Find where the given text appears and provide that cell's center as (x, y) coordinate. 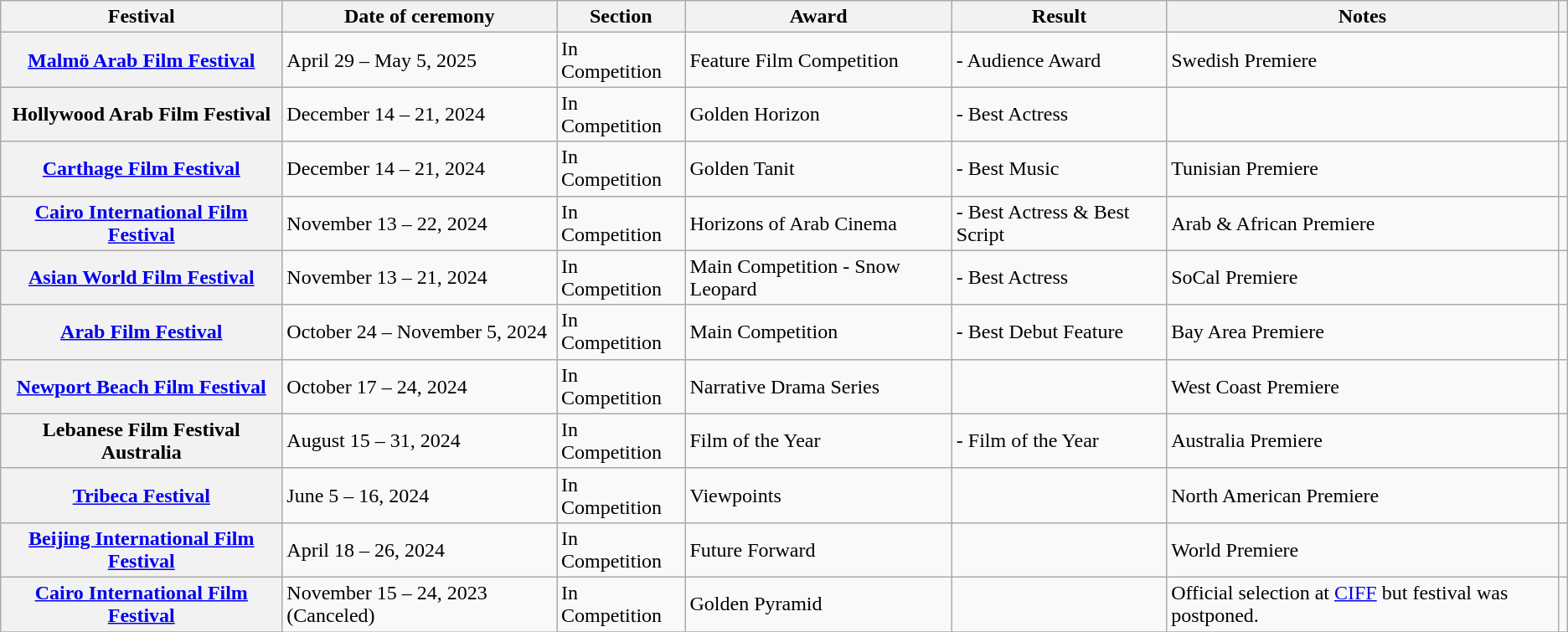
Australia Premiere (1362, 440)
Arab & African Premiere (1362, 223)
Golden Horizon (818, 114)
- Best Music (1059, 169)
Main Competition - Snow Leopard (818, 278)
Tunisian Premiere (1362, 169)
Golden Tanit (818, 169)
Lebanese Film Festival Australia (142, 440)
Award (818, 17)
Beijing International Film Festival (142, 549)
World Premiere (1362, 549)
Golden Pyramid (818, 604)
West Coast Premiere (1362, 387)
Malmö Arab Film Festival (142, 60)
North American Premiere (1362, 496)
Arab Film Festival (142, 331)
Swedish Premiere (1362, 60)
Hollywood Arab Film Festival (142, 114)
Carthage Film Festival (142, 169)
- Best Debut Feature (1059, 331)
Horizons of Arab Cinema (818, 223)
Result (1059, 17)
SoCal Premiere (1362, 278)
November 13 – 22, 2024 (420, 223)
April 18 – 26, 2024 (420, 549)
Main Competition (818, 331)
November 15 – 24, 2023 (Canceled) (420, 604)
Film of the Year (818, 440)
Date of ceremony (420, 17)
Bay Area Premiere (1362, 331)
- Best Actress & Best Script (1059, 223)
Festival (142, 17)
Feature Film Competition (818, 60)
November 13 – 21, 2024 (420, 278)
Narrative Drama Series (818, 387)
October 17 – 24, 2024 (420, 387)
Asian World Film Festival (142, 278)
- Film of the Year (1059, 440)
- Audience Award (1059, 60)
Tribeca Festival (142, 496)
June 5 – 16, 2024 (420, 496)
Section (622, 17)
April 29 – May 5, 2025 (420, 60)
Future Forward (818, 549)
October 24 – November 5, 2024 (420, 331)
Viewpoints (818, 496)
Notes (1362, 17)
Official selection at CIFF but festival was postponed. (1362, 604)
August 15 – 31, 2024 (420, 440)
Newport Beach Film Festival (142, 387)
